Find where the given text appears and provide that cell's center as (x, y) coordinate. 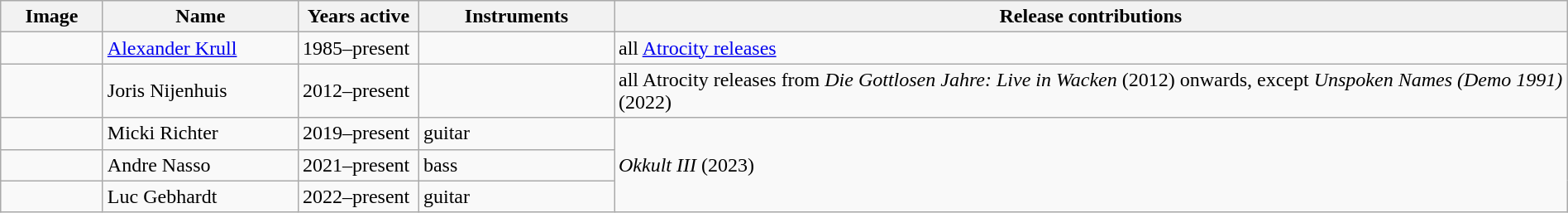
Image (52, 17)
1985–present (358, 48)
Name (200, 17)
Instruments (516, 17)
Luc Gebhardt (200, 196)
2012–present (358, 91)
all Atrocity releases from Die Gottlosen Jahre: Live in Wacken (2012) onwards, except Unspoken Names (Demo 1991) (2022) (1090, 91)
Joris Nijenhuis (200, 91)
Micki Richter (200, 133)
2021–present (358, 165)
Years active (358, 17)
all Atrocity releases (1090, 48)
Release contributions (1090, 17)
Okkult III (2023) (1090, 165)
2022–present (358, 196)
2019–present (358, 133)
Andre Nasso (200, 165)
Alexander Krull (200, 48)
bass (516, 165)
